Pinpoint the cell where the given text exists, returning its [X, Y] midpoint coordinate. 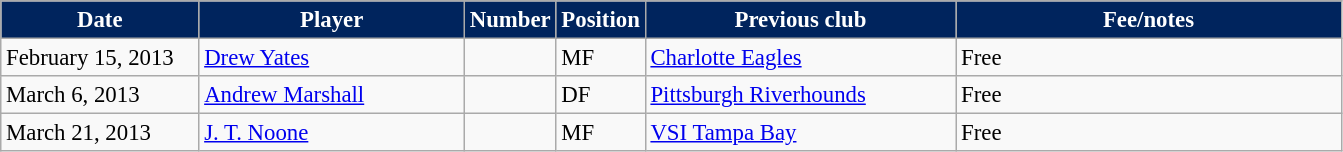
DF [600, 95]
March 6, 2013 [100, 95]
Player [332, 20]
Fee/notes [1149, 20]
J. T. Noone [332, 133]
Previous club [800, 20]
March 21, 2013 [100, 133]
Drew Yates [332, 58]
Position [600, 20]
Number [510, 20]
February 15, 2013 [100, 58]
Pittsburgh Riverhounds [800, 95]
Date [100, 20]
Charlotte Eagles [800, 58]
VSI Tampa Bay [800, 133]
Andrew Marshall [332, 95]
